Search for the cell housing the specified text and yield its (X, Y) center coordinate. 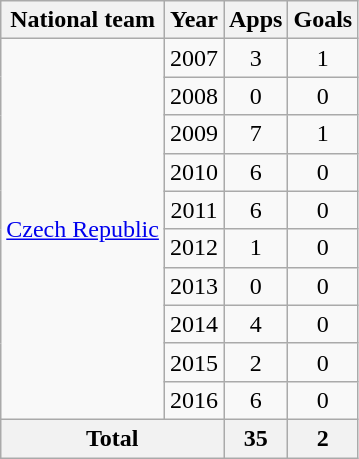
2011 (194, 210)
2016 (194, 400)
Apps (256, 20)
4 (256, 324)
Goals (323, 20)
35 (256, 438)
2008 (194, 96)
Total (112, 438)
2009 (194, 134)
2010 (194, 172)
2015 (194, 362)
Czech Republic (83, 230)
2013 (194, 286)
3 (256, 58)
2014 (194, 324)
7 (256, 134)
2012 (194, 248)
National team (83, 20)
2007 (194, 58)
Year (194, 20)
